Extract the (X, Y) coordinate from the center of the cell holding the provided text.  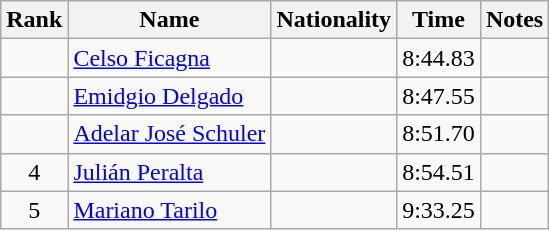
Adelar José Schuler (170, 134)
8:54.51 (439, 172)
Notes (514, 20)
9:33.25 (439, 210)
Julián Peralta (170, 172)
Celso Ficagna (170, 58)
8:51.70 (439, 134)
Rank (34, 20)
Emidgio Delgado (170, 96)
4 (34, 172)
5 (34, 210)
Mariano Tarilo (170, 210)
8:44.83 (439, 58)
Name (170, 20)
Time (439, 20)
8:47.55 (439, 96)
Nationality (334, 20)
